Pinpoint the cell where the given text exists, returning its [X, Y] midpoint coordinate. 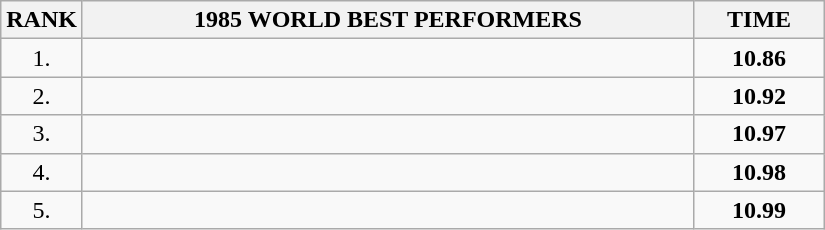
10.97 [760, 134]
2. [42, 96]
10.99 [760, 210]
1985 WORLD BEST PERFORMERS [388, 20]
1. [42, 58]
10.92 [760, 96]
10.98 [760, 172]
TIME [760, 20]
3. [42, 134]
RANK [42, 20]
5. [42, 210]
4. [42, 172]
10.86 [760, 58]
